Return the [X, Y] coordinate for the center point of the cell that contains the specified text.  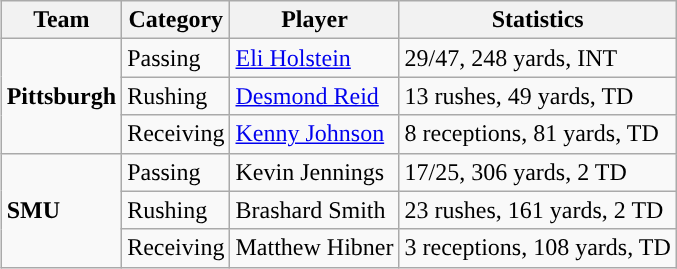
13 rushes, 49 yards, TD [538, 96]
Brashard Smith [314, 210]
Category [176, 20]
Eli Holstein [314, 58]
Statistics [538, 20]
17/25, 306 yards, 2 TD [538, 172]
Team [61, 20]
Pittsburgh [61, 96]
Matthew Hibner [314, 248]
3 receptions, 108 yards, TD [538, 248]
29/47, 248 yards, INT [538, 58]
SMU [61, 210]
Kenny Johnson [314, 134]
Player [314, 20]
8 receptions, 81 yards, TD [538, 134]
23 rushes, 161 yards, 2 TD [538, 210]
Kevin Jennings [314, 172]
Desmond Reid [314, 96]
